Return (X, Y) of the center of cell containing provided text 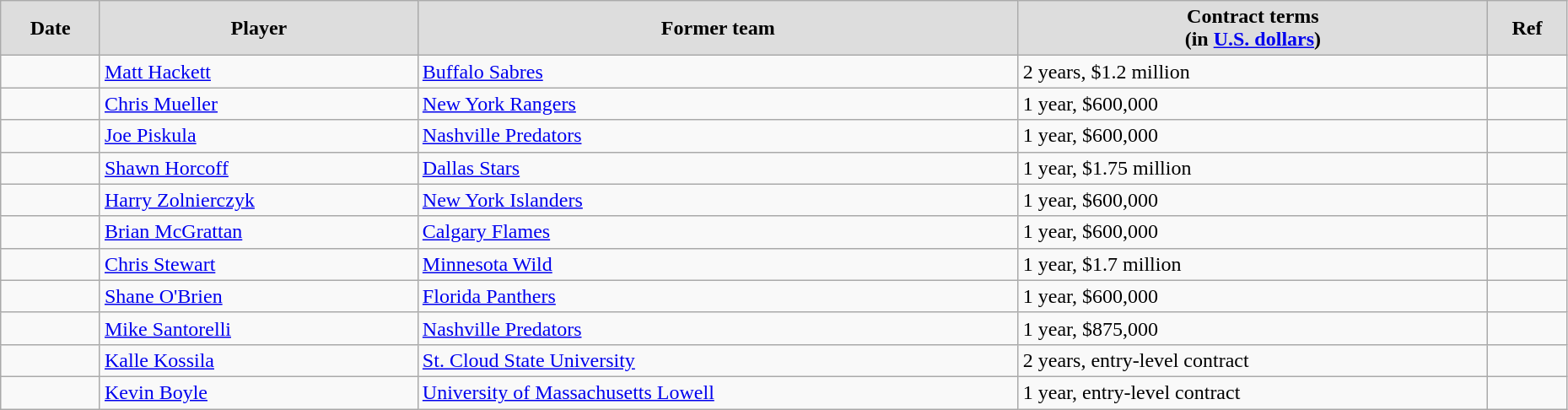
Brian McGrattan (258, 232)
Chris Stewart (258, 264)
Harry Zolnierczyk (258, 200)
Minnesota Wild (718, 264)
1 year, entry-level contract (1253, 392)
St. Cloud State University (718, 360)
University of Massachusetts Lowell (718, 392)
Mike Santorelli (258, 328)
Contract terms(in U.S. dollars) (1253, 29)
2 years, entry-level contract (1253, 360)
Dallas Stars (718, 168)
2 years, $1.2 million (1253, 72)
Former team (718, 29)
Kevin Boyle (258, 392)
Ref (1527, 29)
New York Rangers (718, 104)
Player (258, 29)
1 year, $1.75 million (1253, 168)
Chris Mueller (258, 104)
Shane O'Brien (258, 296)
1 year, $1.7 million (1253, 264)
1 year, $875,000 (1253, 328)
Matt Hackett (258, 72)
Date (51, 29)
Buffalo Sabres (718, 72)
Florida Panthers (718, 296)
Shawn Horcoff (258, 168)
Calgary Flames (718, 232)
Kalle Kossila (258, 360)
New York Islanders (718, 200)
Joe Piskula (258, 136)
